Extract the [x, y] coordinate from the center of the cell holding the provided text.  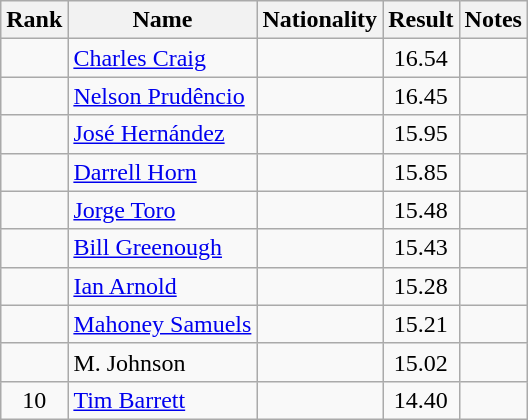
Ian Arnold [162, 286]
16.54 [421, 58]
Darrell Horn [162, 172]
10 [34, 400]
14.40 [421, 400]
Result [421, 20]
Mahoney Samuels [162, 324]
Jorge Toro [162, 210]
Nationality [320, 20]
M. Johnson [162, 362]
Tim Barrett [162, 400]
Rank [34, 20]
Charles Craig [162, 58]
15.95 [421, 134]
15.43 [421, 248]
15.02 [421, 362]
15.21 [421, 324]
Name [162, 20]
Notes [493, 20]
José Hernández [162, 134]
Bill Greenough [162, 248]
15.48 [421, 210]
15.28 [421, 286]
15.85 [421, 172]
Nelson Prudêncio [162, 96]
16.45 [421, 96]
